Find where the given text appears and provide that cell's center as [X, Y] coordinate. 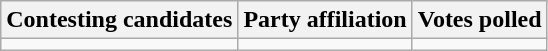
Party affiliation [325, 20]
Votes polled [480, 20]
Contesting candidates [120, 20]
